Detect which cell encompasses the target text, then output its (x, y) center coordinate. 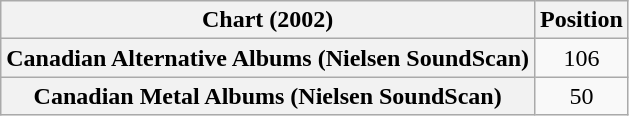
Canadian Metal Albums (Nielsen SoundScan) (268, 96)
Position (582, 20)
Canadian Alternative Albums (Nielsen SoundScan) (268, 58)
106 (582, 58)
Chart (2002) (268, 20)
50 (582, 96)
